Capture the cell that displays the provided text and extract its [x, y] central coordinate. 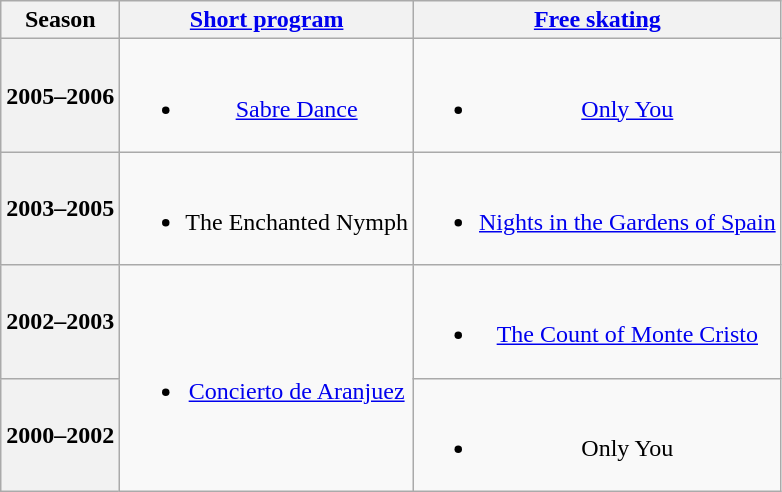
Season [60, 20]
The Enchanted Nymph [267, 208]
Nights in the Gardens of Spain [597, 208]
The Count of Monte Cristo [597, 322]
Sabre Dance [267, 96]
Concierto de Aranjuez [267, 378]
Short program [267, 20]
2003–2005 [60, 208]
Free skating [597, 20]
2002–2003 [60, 322]
2005–2006 [60, 96]
2000–2002 [60, 434]
